Search for the cell housing the specified text and yield its (X, Y) center coordinate. 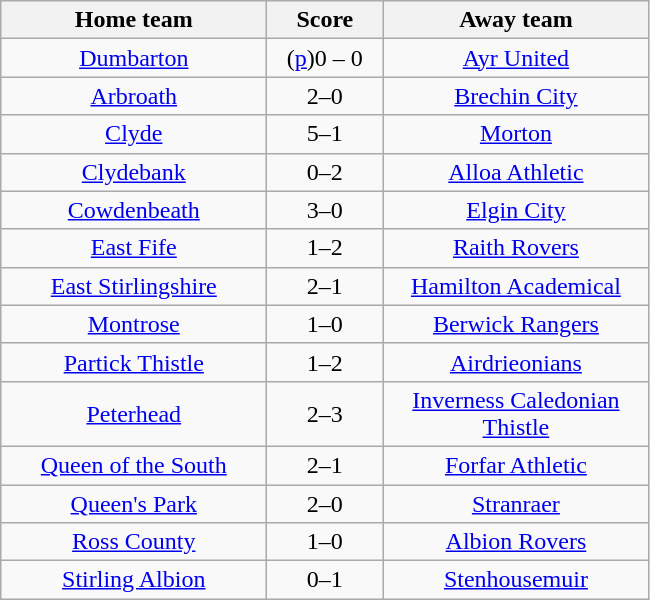
East Fife (134, 248)
Queen of the South (134, 465)
Clydebank (134, 172)
3–0 (325, 210)
Morton (516, 134)
Hamilton Academical (516, 286)
Raith Rovers (516, 248)
Montrose (134, 324)
Albion Rovers (516, 542)
Stenhousemuir (516, 580)
Brechin City (516, 96)
Airdrieonians (516, 362)
Alloa Athletic (516, 172)
Clyde (134, 134)
Partick Thistle (134, 362)
Cowdenbeath (134, 210)
(p)0 – 0 (325, 58)
Score (325, 20)
Berwick Rangers (516, 324)
Ross County (134, 542)
5–1 (325, 134)
Forfar Athletic (516, 465)
Stirling Albion (134, 580)
Arbroath (134, 96)
East Stirlingshire (134, 286)
Elgin City (516, 210)
Home team (134, 20)
Queen's Park (134, 503)
Stranraer (516, 503)
2–3 (325, 414)
Dumbarton (134, 58)
Inverness Caledonian Thistle (516, 414)
0–1 (325, 580)
0–2 (325, 172)
Away team (516, 20)
Peterhead (134, 414)
Ayr United (516, 58)
